Determine the (x, y) coordinate at the center of the cell enclosing the given text.  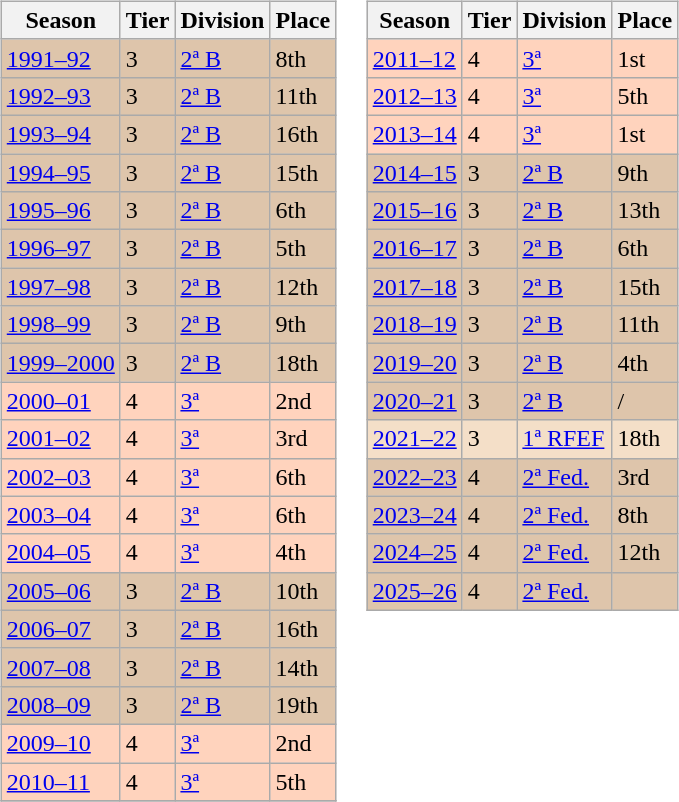
2022–23 (414, 477)
10th (303, 591)
2015–16 (414, 211)
2018–19 (414, 325)
1999–2000 (60, 363)
/ (645, 401)
2004–05 (60, 553)
14th (303, 667)
2001–02 (60, 439)
2019–20 (414, 363)
2010–11 (60, 781)
2000–01 (60, 401)
1993–94 (60, 134)
2009–10 (60, 743)
2017–18 (414, 287)
1998–99 (60, 325)
2021–22 (414, 439)
1994–95 (60, 173)
1996–97 (60, 249)
19th (303, 705)
2013–14 (414, 134)
2007–08 (60, 667)
2005–06 (60, 591)
2012–13 (414, 96)
2011–12 (414, 58)
2023–24 (414, 515)
1991–92 (60, 58)
1995–96 (60, 211)
1ª RFEF (564, 439)
2002–03 (60, 477)
2025–26 (414, 591)
2008–09 (60, 705)
2020–21 (414, 401)
2006–07 (60, 629)
2024–25 (414, 553)
1992–93 (60, 96)
2003–04 (60, 515)
2014–15 (414, 173)
1997–98 (60, 287)
13th (645, 211)
2016–17 (414, 249)
